Scan for the cell matching the given text and deliver its (x, y) coordinate at center. 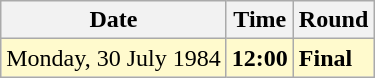
Round (333, 20)
Time (260, 20)
Monday, 30 July 1984 (114, 58)
Date (114, 20)
12:00 (260, 58)
Final (333, 58)
